Detect which cell encompasses the target text, then output its (X, Y) center coordinate. 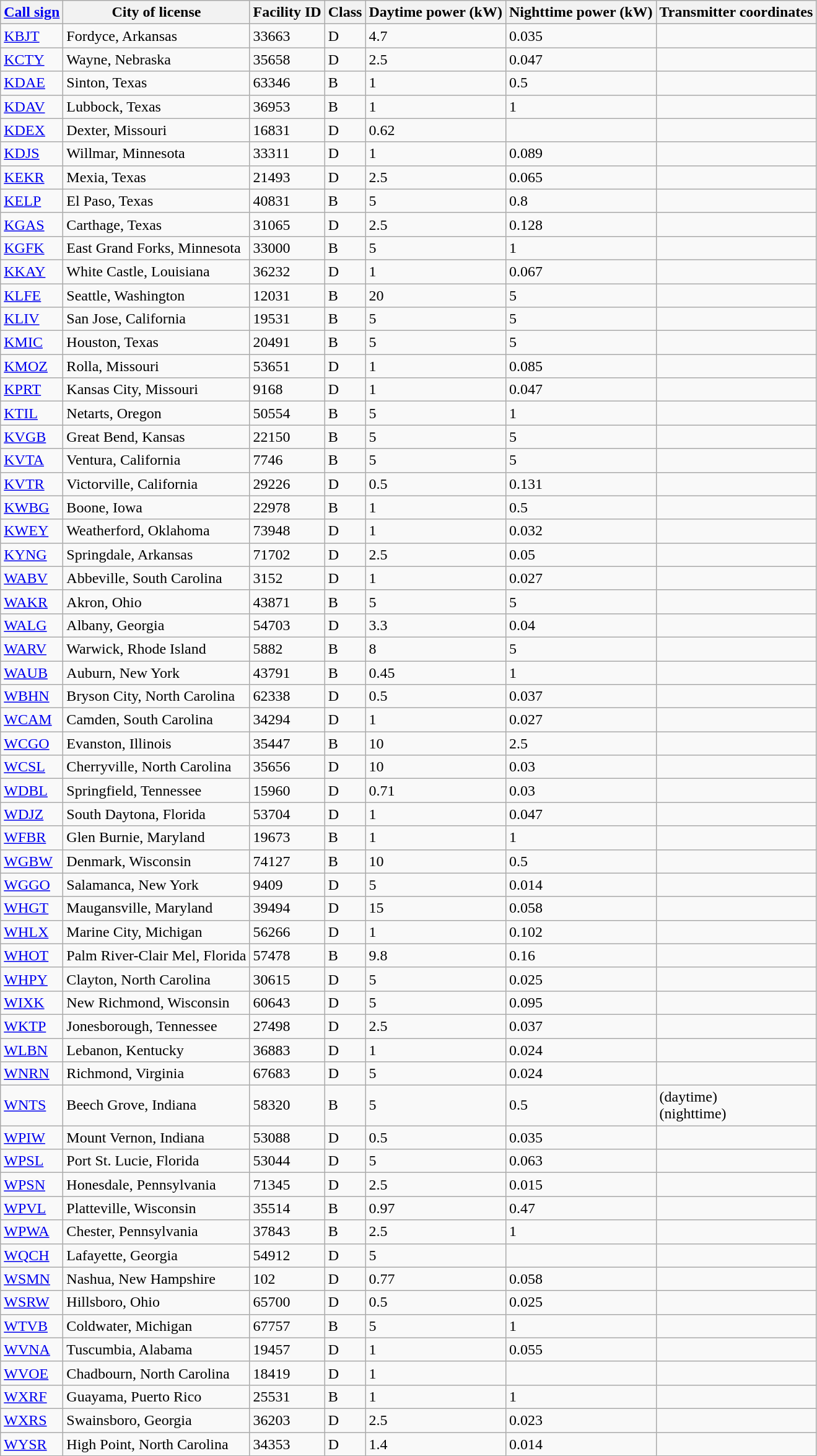
0.128 (581, 224)
1.4 (436, 1444)
KEKR (32, 177)
Weatherford, Oklahoma (156, 531)
Seattle, Washington (156, 296)
102 (287, 1279)
City of license (156, 12)
KCTY (32, 59)
WCAM (32, 720)
KKAY (32, 271)
0.77 (436, 1279)
KLIV (32, 319)
39494 (287, 908)
67757 (287, 1326)
3.3 (436, 625)
WVOE (32, 1373)
67683 (287, 1074)
KVTA (32, 460)
0.023 (581, 1420)
WQCH (32, 1255)
Cherryville, North Carolina (156, 767)
WCSL (32, 767)
0.97 (436, 1208)
Lebanon, Kentucky (156, 1050)
0.015 (581, 1185)
5882 (287, 649)
KMIC (32, 343)
KGAS (32, 224)
KYNG (32, 555)
33000 (287, 248)
Coldwater, Michigan (156, 1326)
19531 (287, 319)
Albany, Georgia (156, 625)
KVGB (32, 437)
20 (436, 296)
Sinton, Texas (156, 83)
Facility ID (287, 12)
New Richmond, Wisconsin (156, 1002)
South Daytona, Florida (156, 814)
0.71 (436, 791)
37843 (287, 1232)
74127 (287, 861)
Palm River-Clair Mel, Florida (156, 955)
40831 (287, 201)
WAKR (32, 602)
Clayton, North Carolina (156, 979)
KLFE (32, 296)
9168 (287, 390)
Marine City, Michigan (156, 932)
Maugansville, Maryland (156, 908)
8 (436, 649)
Guayama, Puerto Rico (156, 1397)
White Castle, Louisiana (156, 271)
0.04 (581, 625)
KVTR (32, 484)
53088 (287, 1138)
7746 (287, 460)
Houston, Texas (156, 343)
0.063 (581, 1161)
0.055 (581, 1349)
36203 (287, 1420)
Tuscumbia, Alabama (156, 1349)
KWEY (32, 531)
36232 (287, 271)
58320 (287, 1105)
WPVL (32, 1208)
71702 (287, 555)
WSRW (32, 1302)
Wayne, Nebraska (156, 59)
0.131 (581, 484)
Netarts, Oregon (156, 413)
31065 (287, 224)
KTIL (32, 413)
9.8 (436, 955)
WCGO (32, 743)
WXRF (32, 1397)
WTVB (32, 1326)
WKTP (32, 1026)
36953 (287, 107)
21493 (287, 177)
Honesdale, Pennsylvania (156, 1185)
0.085 (581, 366)
0.16 (581, 955)
WGBW (32, 861)
WHLX (32, 932)
WSMN (32, 1279)
54912 (287, 1255)
KMOZ (32, 366)
0.45 (436, 672)
KELP (32, 201)
Evanston, Illinois (156, 743)
3152 (287, 578)
53651 (287, 366)
WHOT (32, 955)
43791 (287, 672)
Great Bend, Kansas (156, 437)
63346 (287, 83)
Daytime power (kW) (436, 12)
25531 (287, 1397)
WPIW (32, 1138)
60643 (287, 1002)
56266 (287, 932)
WDBL (32, 791)
WAUB (32, 672)
Beech Grove, Indiana (156, 1105)
Denmark, Wisconsin (156, 861)
Hillsboro, Ohio (156, 1302)
0.067 (581, 271)
12031 (287, 296)
15 (436, 908)
High Point, North Carolina (156, 1444)
Fordyce, Arkansas (156, 36)
Dexter, Missouri (156, 130)
WHGT (32, 908)
Carthage, Texas (156, 224)
0.095 (581, 1002)
KPRT (32, 390)
Port St. Lucie, Florida (156, 1161)
WABV (32, 578)
WALG (32, 625)
Auburn, New York (156, 672)
Camden, South Carolina (156, 720)
El Paso, Texas (156, 201)
WBHN (32, 696)
0.8 (581, 201)
0.47 (581, 1208)
Ventura, California (156, 460)
15960 (287, 791)
WXRS (32, 1420)
53704 (287, 814)
0.089 (581, 154)
35656 (287, 767)
18419 (287, 1373)
Mexia, Texas (156, 177)
Swainsboro, Georgia (156, 1420)
33311 (287, 154)
Class (345, 12)
WNRN (32, 1074)
Warwick, Rhode Island (156, 649)
4.7 (436, 36)
Victorville, California (156, 484)
0.065 (581, 177)
57478 (287, 955)
WHPY (32, 979)
KDEX (32, 130)
22978 (287, 507)
WFBR (32, 838)
35514 (287, 1208)
Bryson City, North Carolina (156, 696)
33663 (287, 36)
0.032 (581, 531)
35447 (287, 743)
Lubbock, Texas (156, 107)
71345 (287, 1185)
WPSN (32, 1185)
Boone, Iowa (156, 507)
Chadbourn, North Carolina (156, 1373)
27498 (287, 1026)
KDAV (32, 107)
Mount Vernon, Indiana (156, 1138)
WPSL (32, 1161)
43871 (287, 602)
19673 (287, 838)
Rolla, Missouri (156, 366)
22150 (287, 437)
Chester, Pennsylvania (156, 1232)
20491 (287, 343)
34353 (287, 1444)
53044 (287, 1161)
65700 (287, 1302)
Kansas City, Missouri (156, 390)
0.62 (436, 130)
Lafayette, Georgia (156, 1255)
34294 (287, 720)
WVNA (32, 1349)
WARV (32, 649)
Jonesborough, Tennessee (156, 1026)
Platteville, Wisconsin (156, 1208)
9409 (287, 885)
Transmitter coordinates (736, 12)
30615 (287, 979)
Call sign (32, 12)
16831 (287, 130)
Nighttime power (kW) (581, 12)
WNTS (32, 1105)
KDJS (32, 154)
62338 (287, 696)
WDJZ (32, 814)
WGGO (32, 885)
KGFK (32, 248)
36883 (287, 1050)
Nashua, New Hampshire (156, 1279)
KWBG (32, 507)
19457 (287, 1349)
35658 (287, 59)
Glen Burnie, Maryland (156, 838)
KDAE (32, 83)
Springfield, Tennessee (156, 791)
Salamanca, New York (156, 885)
(daytime) (nighttime) (736, 1105)
WIXK (32, 1002)
0.102 (581, 932)
54703 (287, 625)
29226 (287, 484)
73948 (287, 531)
Richmond, Virginia (156, 1074)
50554 (287, 413)
WYSR (32, 1444)
WPWA (32, 1232)
KBJT (32, 36)
East Grand Forks, Minnesota (156, 248)
Willmar, Minnesota (156, 154)
WLBN (32, 1050)
0.05 (581, 555)
Akron, Ohio (156, 602)
Abbeville, South Carolina (156, 578)
San Jose, California (156, 319)
Springdale, Arkansas (156, 555)
